Detect which cell encompasses the target text, then output its [X, Y] center coordinate. 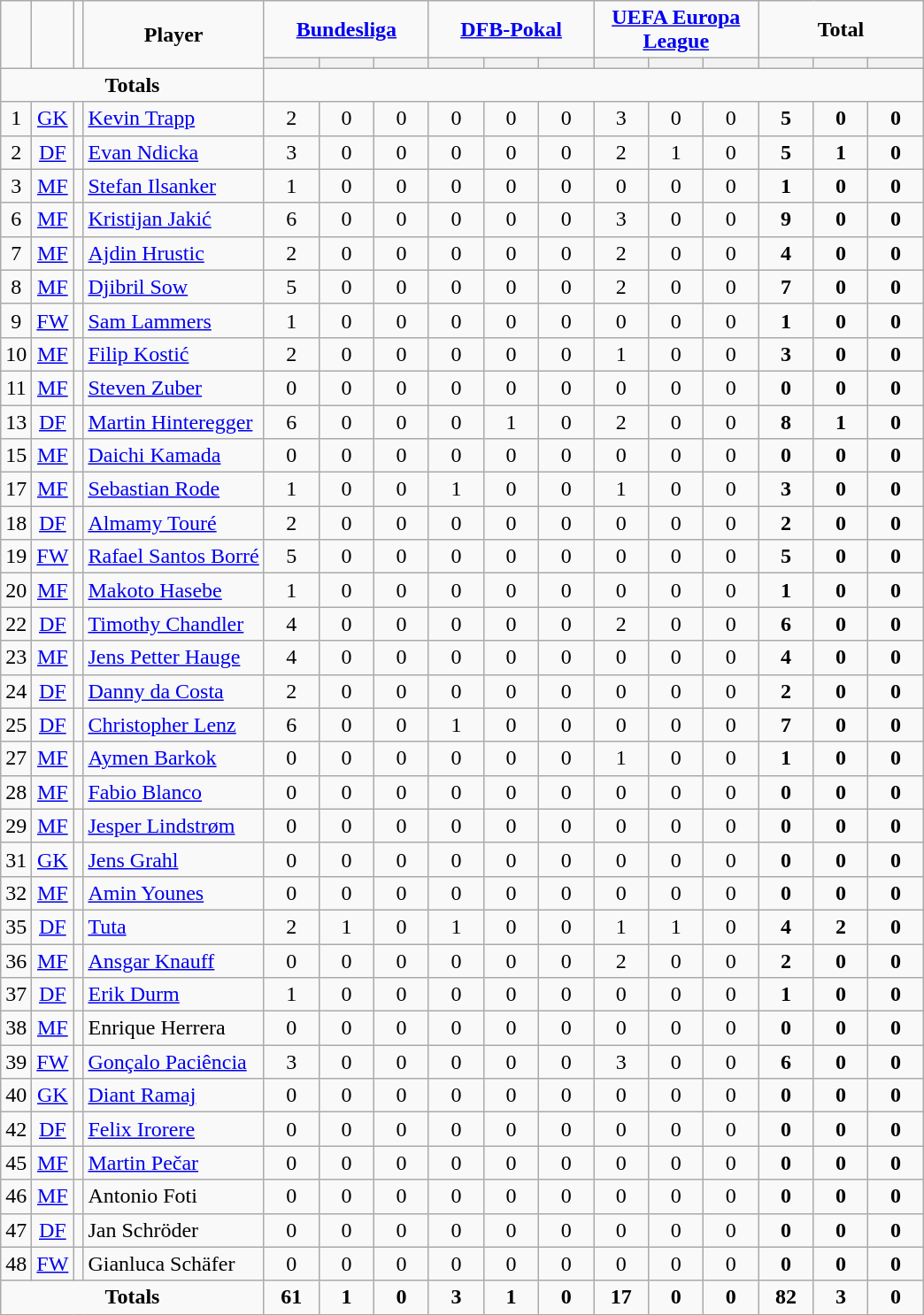
Jan Schröder [173, 1230]
Kevin Trapp [173, 119]
38 [16, 1028]
Enrique Herrera [173, 1028]
23 [16, 657]
82 [786, 1297]
Steven Zuber [173, 388]
Player [173, 35]
Evan Ndicka [173, 152]
45 [16, 1163]
29 [16, 826]
Diant Ramaj [173, 1096]
Antonio Foti [173, 1196]
Bundesliga [346, 30]
27 [16, 758]
Danny da Costa [173, 691]
13 [16, 422]
42 [16, 1129]
40 [16, 1096]
19 [16, 557]
61 [291, 1297]
Jens Petter Hauge [173, 657]
39 [16, 1062]
Aymen Barkok [173, 758]
Fabio Blanco [173, 792]
10 [16, 354]
37 [16, 995]
32 [16, 893]
35 [16, 927]
Jesper Lindstrøm [173, 826]
Djibril Sow [173, 287]
25 [16, 725]
47 [16, 1230]
Erik Durm [173, 995]
36 [16, 960]
46 [16, 1196]
Kristijan Jakić [173, 219]
15 [16, 456]
48 [16, 1264]
Amin Younes [173, 893]
Ajdin Hrustic [173, 253]
UEFA Europa League [676, 30]
Jens Grahl [173, 859]
Stefan Ilsanker [173, 186]
Sebastian Rode [173, 489]
DFB-Pokal [511, 30]
Ansgar Knauff [173, 960]
Daichi Kamada [173, 456]
20 [16, 590]
18 [16, 523]
Gianluca Schäfer [173, 1264]
24 [16, 691]
Almamy Touré [173, 523]
Total [841, 30]
Christopher Lenz [173, 725]
28 [16, 792]
31 [16, 859]
Gonçalo Paciência [173, 1062]
Rafael Santos Borré [173, 557]
Filip Kostić [173, 354]
11 [16, 388]
Timothy Chandler [173, 624]
Martin Hinteregger [173, 422]
Felix Irorere [173, 1129]
Sam Lammers [173, 320]
Makoto Hasebe [173, 590]
Martin Pečar [173, 1163]
22 [16, 624]
Tuta [173, 927]
